Search for the cell housing the specified text and yield its (X, Y) center coordinate. 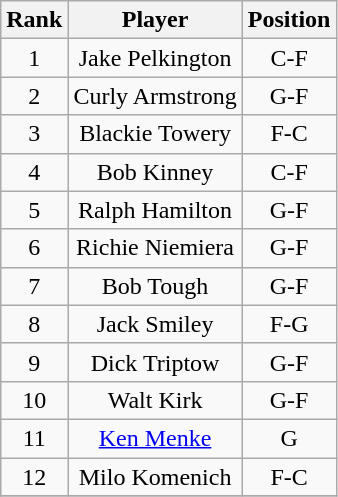
11 (34, 438)
F-G (289, 324)
9 (34, 362)
Dick Triptow (155, 362)
Position (289, 20)
Rank (34, 20)
Ralph Hamilton (155, 210)
Jake Pelkington (155, 58)
6 (34, 248)
Ken Menke (155, 438)
Player (155, 20)
Bob Kinney (155, 172)
2 (34, 96)
3 (34, 134)
5 (34, 210)
Walt Kirk (155, 400)
G (289, 438)
Bob Tough (155, 286)
7 (34, 286)
Milo Komenich (155, 477)
1 (34, 58)
Jack Smiley (155, 324)
8 (34, 324)
12 (34, 477)
Blackie Towery (155, 134)
4 (34, 172)
Richie Niemiera (155, 248)
10 (34, 400)
Curly Armstrong (155, 96)
